From the cell containing the given text, extract its center point as (X, Y) coordinate. 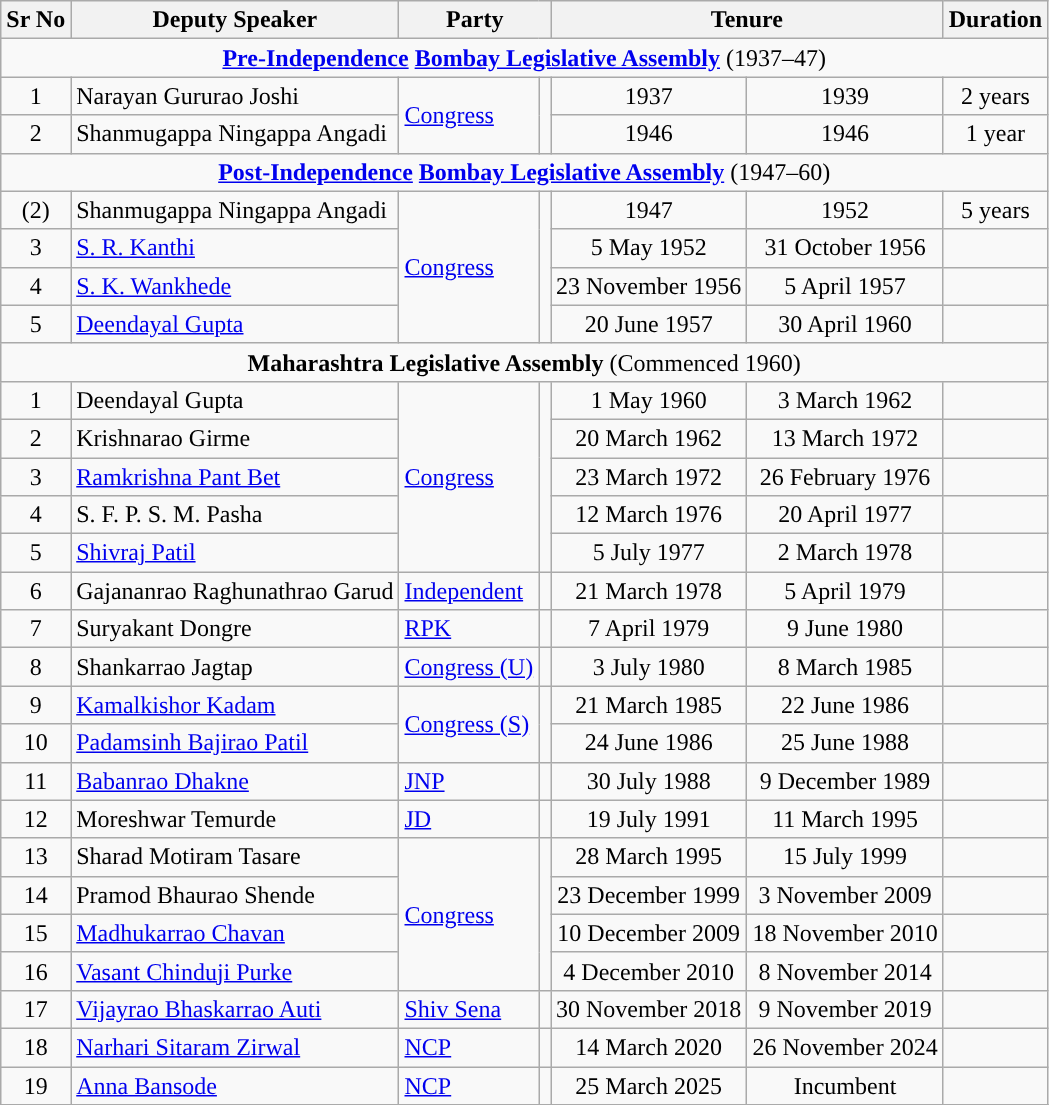
9 June 1980 (845, 629)
1937 (648, 96)
Moreshwar Temurde (235, 819)
26 November 2024 (845, 1047)
30 April 1960 (845, 324)
21 March 1985 (648, 705)
20 April 1977 (845, 515)
Shivraj Patil (235, 553)
13 March 1972 (845, 438)
6 (36, 591)
Congress (U) (469, 667)
9 December 1989 (845, 781)
11 March 1995 (845, 819)
12 March 1976 (648, 515)
S. F. P. S. M. Pasha (235, 515)
10 (36, 743)
Duration (995, 20)
Pramod Bhaurao Shende (235, 895)
10 December 2009 (648, 933)
Independent (469, 591)
Sharad Motiram Tasare (235, 857)
1 May 1960 (648, 400)
3 July 1980 (648, 667)
21 March 1978 (648, 591)
JD (469, 819)
17 (36, 1009)
7 (36, 629)
Tenure (746, 20)
RPK (469, 629)
Pre-Independence Bombay Legislative Assembly (1937–47) (524, 58)
8 March 1985 (845, 667)
Padamsinh Bajirao Patil (235, 743)
1 year (995, 134)
5 July 1977 (648, 553)
(2) (36, 210)
15 (36, 933)
28 March 1995 (648, 857)
16 (36, 971)
22 June 1986 (845, 705)
S. R. Kanthi (235, 248)
1947 (648, 210)
2 years (995, 96)
23 November 1956 (648, 286)
7 April 1979 (648, 629)
Vijayrao Bhaskarrao Auti (235, 1009)
9 November 2019 (845, 1009)
26 February 1976 (845, 477)
Gajananrao Raghunathrao Garud (235, 591)
Maharashtra Legislative Assembly (Commenced 1960) (524, 362)
25 June 1988 (845, 743)
Babanrao Dhakne (235, 781)
5 years (995, 210)
1952 (845, 210)
JNP (469, 781)
3 March 1962 (845, 400)
Party (475, 20)
12 (36, 819)
2 March 1978 (845, 553)
14 (36, 895)
20 June 1957 (648, 324)
Anna Bansode (235, 1085)
Incumbent (845, 1085)
Ramkrishna Pant Bet (235, 477)
3 November 2009 (845, 895)
19 July 1991 (648, 819)
Narhari Sitaram Zirwal (235, 1047)
Congress (S) (469, 724)
Shiv Sena (469, 1009)
Narayan Gururao Joshi (235, 96)
5 May 1952 (648, 248)
8 November 2014 (845, 971)
5 April 1957 (845, 286)
Madhukarrao Chavan (235, 933)
Shankarrao Jagtap (235, 667)
31 October 1956 (845, 248)
Post-Independence Bombay Legislative Assembly (1947–60) (524, 172)
13 (36, 857)
24 June 1986 (648, 743)
Vasant Chinduji Purke (235, 971)
S. K. Wankhede (235, 286)
8 (36, 667)
19 (36, 1085)
30 November 2018 (648, 1009)
4 December 2010 (648, 971)
25 March 2025 (648, 1085)
Deputy Speaker (235, 20)
9 (36, 705)
18 November 2010 (845, 933)
Kamalkishor Kadam (235, 705)
23 March 1972 (648, 477)
5 April 1979 (845, 591)
30 July 1988 (648, 781)
15 July 1999 (845, 857)
18 (36, 1047)
11 (36, 781)
1939 (845, 96)
Krishnarao Girme (235, 438)
23 December 1999 (648, 895)
Suryakant Dongre (235, 629)
Sr No (36, 20)
14 March 2020 (648, 1047)
20 March 1962 (648, 438)
